Extract the [X, Y] coordinate from the center of the cell holding the provided text.  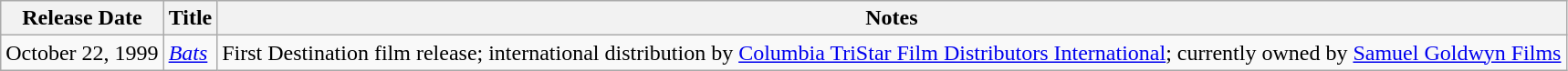
Bats [190, 53]
Title [190, 18]
Release Date [82, 18]
Notes [892, 18]
October 22, 1999 [82, 53]
